Identify which cell holds the provided text, then report its [X, Y] central coordinate. 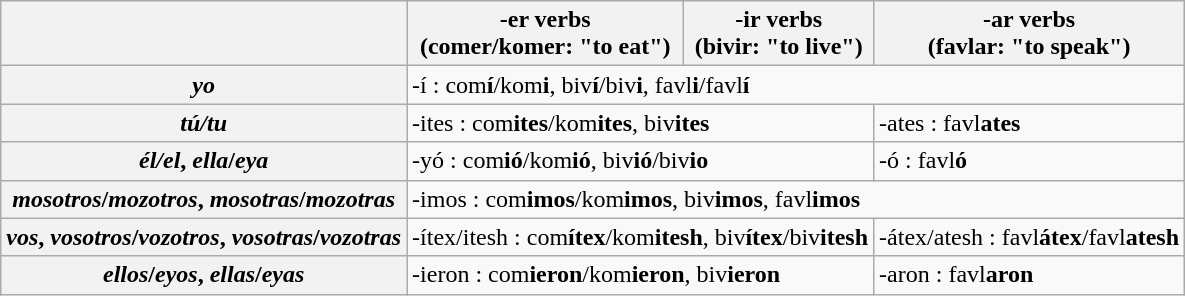
ellos/eyos, ellas/eyas [204, 275]
-er verbs(comer/komer: "to eat") [546, 34]
-ítex/itesh : comítex/komitesh, bivítex/bivitesh [640, 237]
yo [204, 85]
-yó : comió/komió, bivió/bivio [640, 161]
vos, vosotros/vozotros, vosotras/vozotras [204, 237]
él/el, ella/eya [204, 161]
-ir verbs(bivir: "to live") [779, 34]
-ates : favlates [1030, 123]
-ó : favló [1030, 161]
-átex/atesh : favlátex/favlatesh [1030, 237]
tú/tu [204, 123]
-imos : comimos/komimos, bivimos, favlimos [796, 199]
-í : comí/komi, biví/bivi, favli/favlí [796, 85]
-ites : comites/komites, bivites [640, 123]
-aron : favlaron [1030, 275]
-ieron : comieron/komieron, bivieron [640, 275]
-ar verbs(favlar: "to speak") [1030, 34]
mosotros/mozotros, mosotras/mozotras [204, 199]
